From the cell containing the given text, extract its center point as (x, y) coordinate. 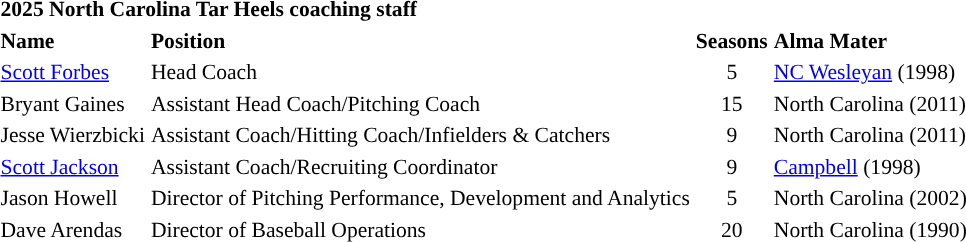
Assistant Head Coach/Pitching Coach (420, 104)
15 (732, 104)
Position (420, 40)
Assistant Coach/Recruiting Coordinator (420, 166)
Seasons (732, 40)
Director of Pitching Performance, Development and Analytics (420, 198)
Assistant Coach/Hitting Coach/Infielders & Catchers (420, 135)
Head Coach (420, 72)
